Provide the [x, y] coordinate of the cell's center where the given text is located.  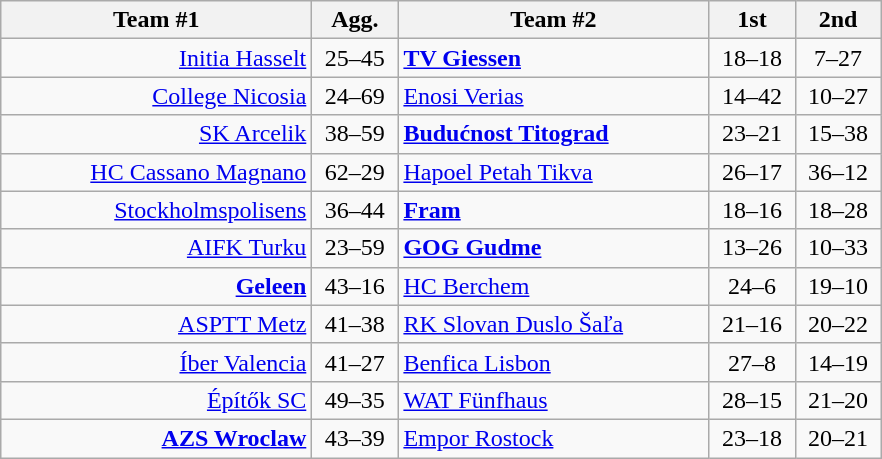
49–35 [355, 400]
62–29 [355, 172]
Hapoel Petah Tikva [554, 172]
27–8 [752, 362]
26–17 [752, 172]
41–27 [355, 362]
HC Berchem [554, 286]
Budućnost Titograd [554, 134]
21–16 [752, 324]
Fram [554, 210]
18–16 [752, 210]
Agg. [355, 20]
36–44 [355, 210]
19–10 [838, 286]
41–38 [355, 324]
10–27 [838, 96]
SK Arcelik [156, 134]
Íber Valencia [156, 362]
43–39 [355, 438]
TV Giessen [554, 58]
14–19 [838, 362]
GOG Gudme [554, 248]
18–18 [752, 58]
36–12 [838, 172]
21–20 [838, 400]
Team #2 [554, 20]
2nd [838, 20]
Stockholmspolisens [156, 210]
20–22 [838, 324]
AZS Wroclaw [156, 438]
20–21 [838, 438]
25–45 [355, 58]
28–15 [752, 400]
14–42 [752, 96]
Empor Rostock [554, 438]
Geleen [156, 286]
RK Slovan Duslo Šaľa [554, 324]
23–18 [752, 438]
24–6 [752, 286]
Építők SC [156, 400]
ASPTT Metz [156, 324]
College Nicosia [156, 96]
Team #1 [156, 20]
18–28 [838, 210]
43–16 [355, 286]
10–33 [838, 248]
1st [752, 20]
Enosi Verias [554, 96]
23–21 [752, 134]
38–59 [355, 134]
HC Cassano Magnano [156, 172]
24–69 [355, 96]
7–27 [838, 58]
23–59 [355, 248]
13–26 [752, 248]
Initia Hasselt [156, 58]
WAT Fünfhaus [554, 400]
Benfica Lisbon [554, 362]
15–38 [838, 134]
AIFK Turku [156, 248]
